For the text-containing cell, return its midpoint in (X, Y) coordinate format. 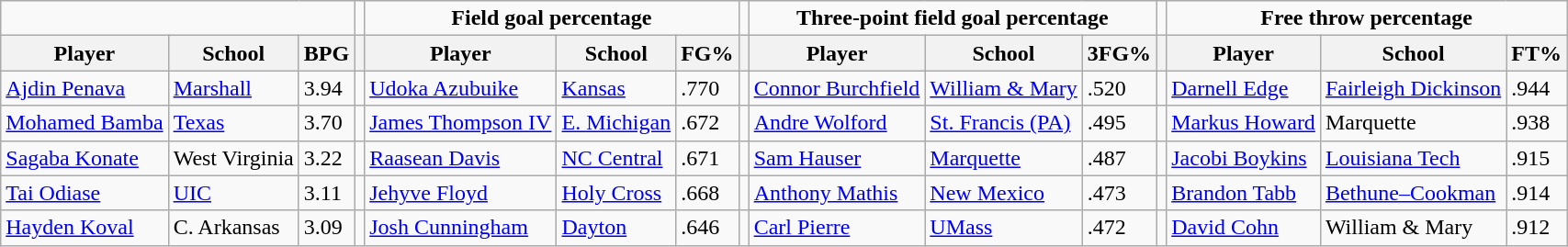
NC Central (616, 158)
.473 (1119, 193)
Bethune–Cookman (1413, 193)
Markus Howard (1244, 123)
Andre Wolford (837, 123)
Texas (233, 123)
.914 (1537, 193)
James Thompson IV (461, 123)
.912 (1537, 228)
.938 (1537, 123)
Connor Burchfield (837, 88)
BPG (326, 53)
Free throw percentage (1367, 18)
.944 (1537, 88)
Mohamed Bamba (85, 123)
E. Michigan (616, 123)
.672 (707, 123)
Tai Odiase (85, 193)
.646 (707, 228)
Udoka Azubuike (461, 88)
3.22 (326, 158)
Ajdin Penava (85, 88)
.520 (1119, 88)
Josh Cunningham (461, 228)
Fairleigh Dickinson (1413, 88)
Field goal percentage (551, 18)
3FG% (1119, 53)
Raasean Davis (461, 158)
Darnell Edge (1244, 88)
.487 (1119, 158)
3.94 (326, 88)
Louisiana Tech (1413, 158)
West Virginia (233, 158)
3.09 (326, 228)
UIC (233, 193)
St. Francis (PA) (1003, 123)
New Mexico (1003, 193)
Anthony Mathis (837, 193)
.770 (707, 88)
Three-point field goal percentage (953, 18)
Kansas (616, 88)
C. Arkansas (233, 228)
UMass (1003, 228)
.495 (1119, 123)
.671 (707, 158)
Sagaba Konate (85, 158)
David Cohn (1244, 228)
Dayton (616, 228)
3.70 (326, 123)
Jehyve Floyd (461, 193)
Jacobi Boykins (1244, 158)
Sam Hauser (837, 158)
3.11 (326, 193)
Brandon Tabb (1244, 193)
.915 (1537, 158)
FG% (707, 53)
FT% (1537, 53)
Holy Cross (616, 193)
Hayden Koval (85, 228)
.668 (707, 193)
.472 (1119, 228)
Marshall (233, 88)
Carl Pierre (837, 228)
